Return the (x, y) coordinate for the center point of the cell that contains the specified text.  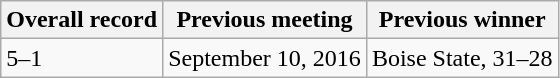
Previous meeting (265, 20)
September 10, 2016 (265, 58)
Previous winner (462, 20)
Overall record (82, 20)
5–1 (82, 58)
Boise State, 31–28 (462, 58)
